Return the [x, y] coordinate for the center point of the cell that contains the specified text.  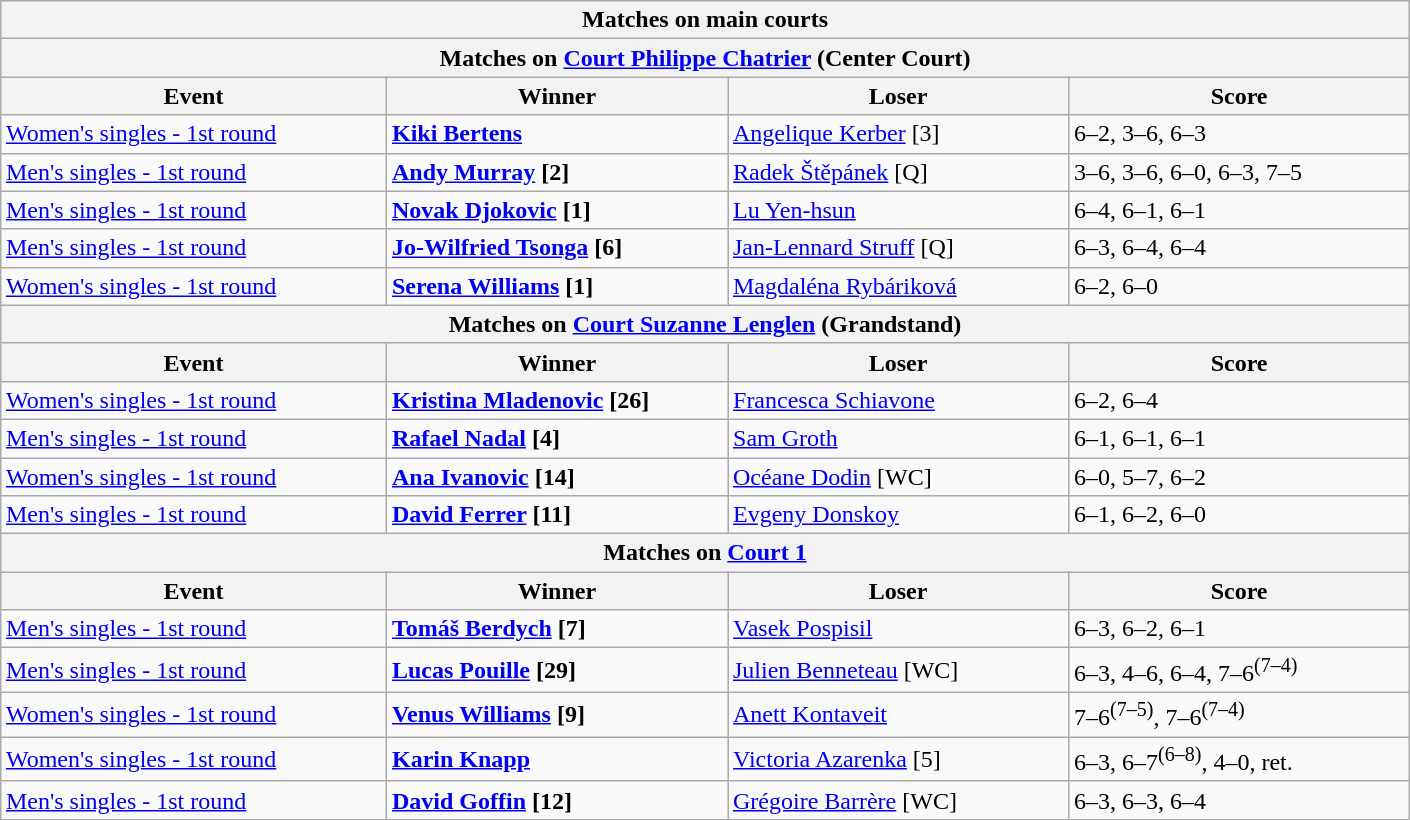
6–0, 5–7, 6–2 [1240, 477]
Grégoire Barrère [WC] [898, 800]
Angelique Kerber [3] [898, 134]
6–1, 6–2, 6–0 [1240, 515]
Serena Williams [1] [556, 286]
Tomáš Berdych [7] [556, 629]
6–2, 6–0 [1240, 286]
Victoria Azarenka [5] [898, 760]
Matches on Court 1 [704, 553]
Lucas Pouille [29] [556, 670]
Francesca Schiavone [898, 400]
Magdaléna Rybáriková [898, 286]
David Goffin [12] [556, 800]
6–4, 6–1, 6–1 [1240, 210]
6–2, 3–6, 6–3 [1240, 134]
Anett Kontaveit [898, 714]
Rafael Nadal [4] [556, 438]
Lu Yen-hsun [898, 210]
3–6, 3–6, 6–0, 6–3, 7–5 [1240, 172]
6–3, 6–4, 6–4 [1240, 248]
Ana Ivanovic [14] [556, 477]
Océane Dodin [WC] [898, 477]
Jo-Wilfried Tsonga [6] [556, 248]
David Ferrer [11] [556, 515]
Evgeny Donskoy [898, 515]
6–3, 6–2, 6–1 [1240, 629]
Kiki Bertens [556, 134]
6–3, 6–7(6–8), 4–0, ret. [1240, 760]
Matches on main courts [704, 20]
Matches on Court Philippe Chatrier (Center Court) [704, 58]
6–1, 6–1, 6–1 [1240, 438]
Karin Knapp [556, 760]
6–3, 4–6, 6–4, 7–6(7–4) [1240, 670]
Matches on Court Suzanne Lenglen (Grandstand) [704, 324]
Vasek Pospisil [898, 629]
Novak Djokovic [1] [556, 210]
Kristina Mladenovic [26] [556, 400]
Venus Williams [9] [556, 714]
Julien Benneteau [WC] [898, 670]
Radek Štěpánek [Q] [898, 172]
Andy Murray [2] [556, 172]
7–6(7–5), 7–6(7–4) [1240, 714]
Sam Groth [898, 438]
Jan-Lennard Struff [Q] [898, 248]
6–2, 6–4 [1240, 400]
6–3, 6–3, 6–4 [1240, 800]
